Detect which cell encompasses the target text, then output its [x, y] center coordinate. 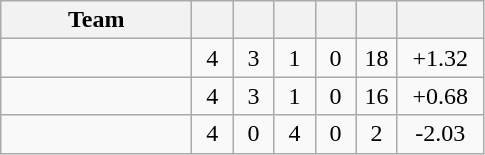
+1.32 [440, 58]
2 [376, 134]
-2.03 [440, 134]
18 [376, 58]
+0.68 [440, 96]
Team [96, 20]
16 [376, 96]
